Output the [x, y] coordinate of the center of the cell containing the given text.  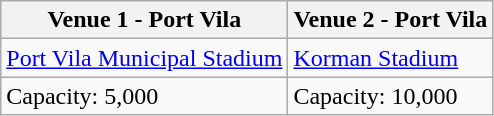
Venue 2 - Port Vila [390, 20]
Capacity: 10,000 [390, 96]
Korman Stadium [390, 58]
Capacity: 5,000 [144, 96]
Port Vila Municipal Stadium [144, 58]
Venue 1 - Port Vila [144, 20]
